Output the [X, Y] coordinate of the center of the cell containing the given text.  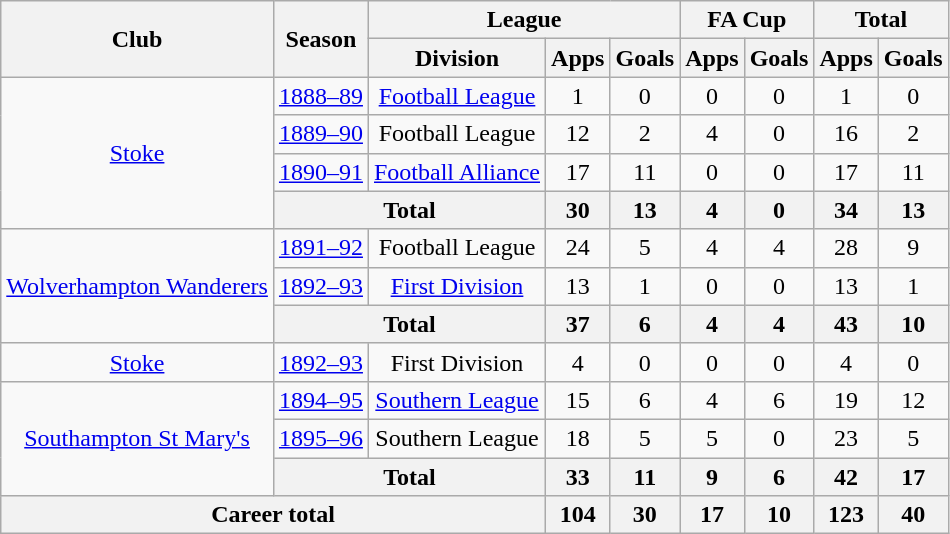
1888–89 [320, 96]
Southampton St Mary's [138, 438]
16 [846, 134]
Club [138, 39]
123 [846, 515]
Season [320, 39]
18 [578, 438]
24 [578, 248]
104 [578, 515]
34 [846, 210]
23 [846, 438]
FA Cup [747, 20]
1895–96 [320, 438]
40 [913, 515]
33 [578, 477]
Division [456, 58]
Football Alliance [456, 172]
37 [578, 324]
League [524, 20]
28 [846, 248]
Wolverhampton Wanderers [138, 286]
1894–95 [320, 400]
19 [846, 400]
1890–91 [320, 172]
15 [578, 400]
1891–92 [320, 248]
42 [846, 477]
1889–90 [320, 134]
Career total [274, 515]
43 [846, 324]
